Provide the (X, Y) coordinate of the cell's center where the given text is located.  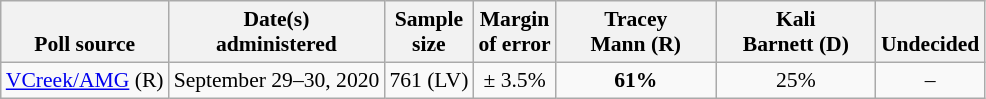
Samplesize (428, 32)
KaliBarnett (D) (796, 32)
Marginof error (514, 32)
VCreek/AMG (R) (85, 80)
61% (636, 80)
TraceyMann (R) (636, 32)
Poll source (85, 32)
± 3.5% (514, 80)
September 29–30, 2020 (277, 80)
– (930, 80)
Date(s)administered (277, 32)
25% (796, 80)
Undecided (930, 32)
761 (LV) (428, 80)
